Identify which cell holds the provided text, then report its [x, y] central coordinate. 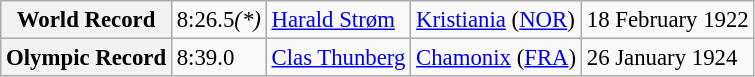
Harald Strøm [338, 20]
Kristiania (NOR) [496, 20]
Olympic Record [86, 58]
8:39.0 [218, 58]
26 January 1924 [668, 58]
18 February 1922 [668, 20]
Clas Thunberg [338, 58]
Chamonix (FRA) [496, 58]
8:26.5(*) [218, 20]
World Record [86, 20]
